Capture the cell that displays the provided text and extract its [X, Y] central coordinate. 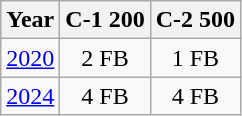
2020 [30, 58]
Year [30, 20]
1 FB [195, 58]
2 FB [105, 58]
C-2 500 [195, 20]
C-1 200 [105, 20]
2024 [30, 96]
